Scan for the cell matching the given text and deliver its (X, Y) coordinate at center. 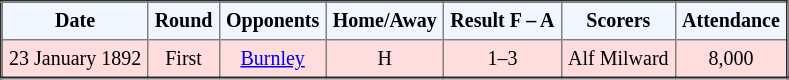
8,000 (731, 59)
Home/Away (385, 21)
Round (184, 21)
Alf Milward (618, 59)
Result F – A (503, 21)
Burnley (272, 59)
First (184, 59)
1–3 (503, 59)
Attendance (731, 21)
Opponents (272, 21)
Scorers (618, 21)
H (385, 59)
Date (75, 21)
23 January 1892 (75, 59)
